Identify which cell holds the provided text, then report its [X, Y] central coordinate. 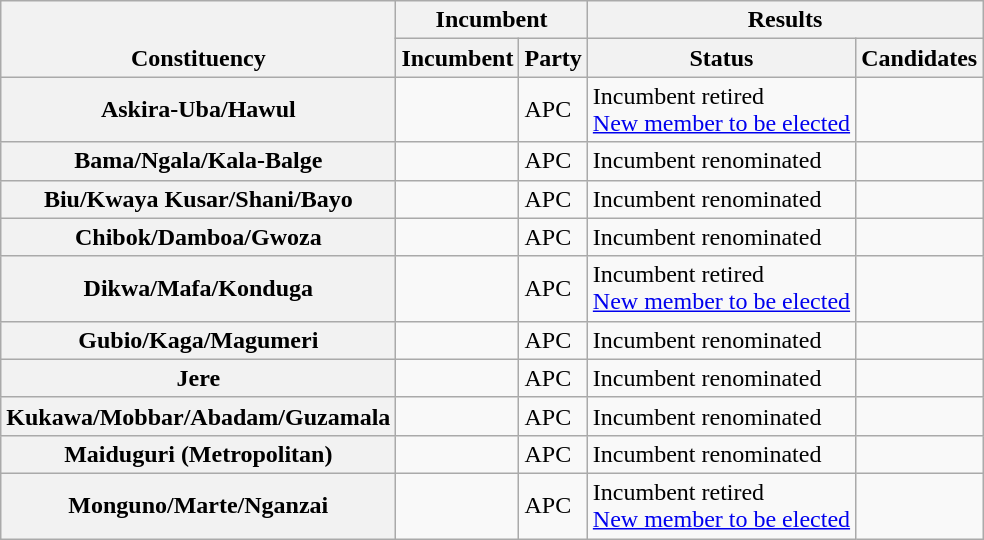
Monguno/Marte/Nganzai [198, 506]
Candidates [920, 58]
Kukawa/Mobbar/Abadam/Guzamala [198, 416]
Results [784, 20]
Party [553, 58]
Maiduguri (Metropolitan) [198, 454]
Dikwa/Mafa/Konduga [198, 288]
Gubio/Kaga/Magumeri [198, 340]
Bama/Ngala/Kala-Balge [198, 161]
Biu/Kwaya Kusar/Shani/Bayo [198, 199]
Constituency [198, 39]
Jere [198, 378]
Askira-Uba/Hawul [198, 110]
Chibok/Damboa/Gwoza [198, 237]
Status [721, 58]
